Provide the (x, y) coordinate of the cell's center where the given text is located.  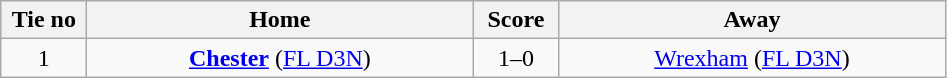
Away (752, 20)
1 (44, 58)
Home (280, 20)
Chester (FL D3N) (280, 58)
1–0 (516, 58)
Wrexham (FL D3N) (752, 58)
Score (516, 20)
Tie no (44, 20)
